Extract the (x, y) coordinate from the center of the cell holding the provided text.  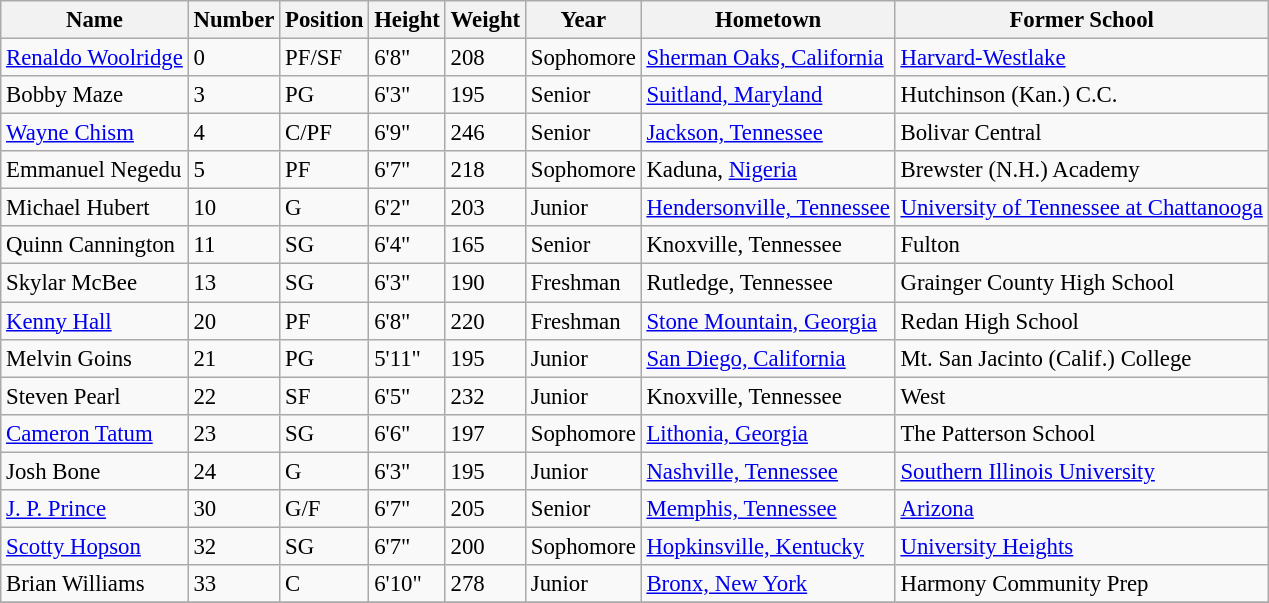
24 (234, 471)
246 (485, 133)
205 (485, 509)
208 (485, 58)
6'2" (407, 208)
278 (485, 584)
33 (234, 584)
0 (234, 58)
The Patterson School (1082, 433)
Kenny Hall (94, 321)
San Diego, California (768, 358)
Hopkinsville, Kentucky (768, 546)
4 (234, 133)
11 (234, 245)
218 (485, 170)
32 (234, 546)
J. P. Prince (94, 509)
Name (94, 20)
6'4" (407, 245)
Bronx, New York (768, 584)
Steven Pearl (94, 396)
Hometown (768, 20)
6'10" (407, 584)
5'11" (407, 358)
Renaldo Woolridge (94, 58)
220 (485, 321)
Year (583, 20)
22 (234, 396)
Height (407, 20)
Memphis, Tennessee (768, 509)
Stone Mountain, Georgia (768, 321)
165 (485, 245)
200 (485, 546)
Nashville, Tennessee (768, 471)
Redan High School (1082, 321)
SF (324, 396)
Wayne Chism (94, 133)
13 (234, 283)
197 (485, 433)
Josh Bone (94, 471)
Quinn Cannington (94, 245)
Mt. San Jacinto (Calif.) College (1082, 358)
Grainger County High School (1082, 283)
Position (324, 20)
Number (234, 20)
C/PF (324, 133)
10 (234, 208)
Southern Illinois University (1082, 471)
C (324, 584)
PF/SF (324, 58)
Brian Williams (94, 584)
Melvin Goins (94, 358)
Michael Hubert (94, 208)
Suitland, Maryland (768, 95)
3 (234, 95)
Sherman Oaks, California (768, 58)
6'6" (407, 433)
University Heights (1082, 546)
6'5" (407, 396)
20 (234, 321)
232 (485, 396)
Jackson, Tennessee (768, 133)
Scotty Hopson (94, 546)
6'9" (407, 133)
30 (234, 509)
Weight (485, 20)
West (1082, 396)
Emmanuel Negedu (94, 170)
Brewster (N.H.) Academy (1082, 170)
Rutledge, Tennessee (768, 283)
190 (485, 283)
Bobby Maze (94, 95)
5 (234, 170)
Harvard-Westlake (1082, 58)
Lithonia, Georgia (768, 433)
University of Tennessee at Chattanooga (1082, 208)
Hendersonville, Tennessee (768, 208)
203 (485, 208)
Fulton (1082, 245)
23 (234, 433)
Kaduna, Nigeria (768, 170)
Harmony Community Prep (1082, 584)
G/F (324, 509)
Hutchinson (Kan.) C.C. (1082, 95)
Cameron Tatum (94, 433)
21 (234, 358)
Former School (1082, 20)
Skylar McBee (94, 283)
Bolivar Central (1082, 133)
Arizona (1082, 509)
